For the text-containing cell, return its midpoint in (x, y) coordinate format. 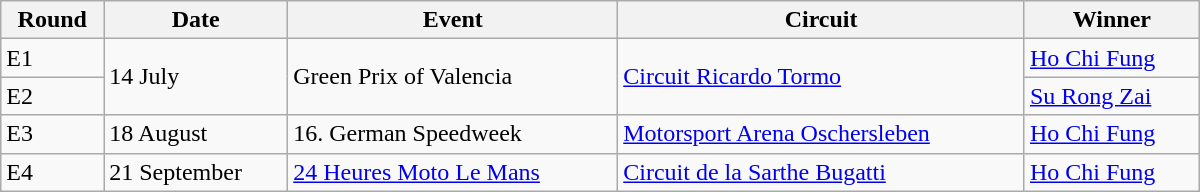
Round (52, 20)
Date (196, 20)
24 Heures Moto Le Mans (453, 172)
Motorsport Arena Oschersleben (822, 134)
Circuit de la Sarthe Bugatti (822, 172)
E3 (52, 134)
16. German Speedweek (453, 134)
E4 (52, 172)
E1 (52, 58)
Su Rong Zai (1112, 96)
18 August (196, 134)
Circuit (822, 20)
14 July (196, 77)
Winner (1112, 20)
21 September (196, 172)
Green Prix of Valencia (453, 77)
Event (453, 20)
Circuit Ricardo Tormo (822, 77)
E2 (52, 96)
